Return [x, y] of the center of cell containing provided text 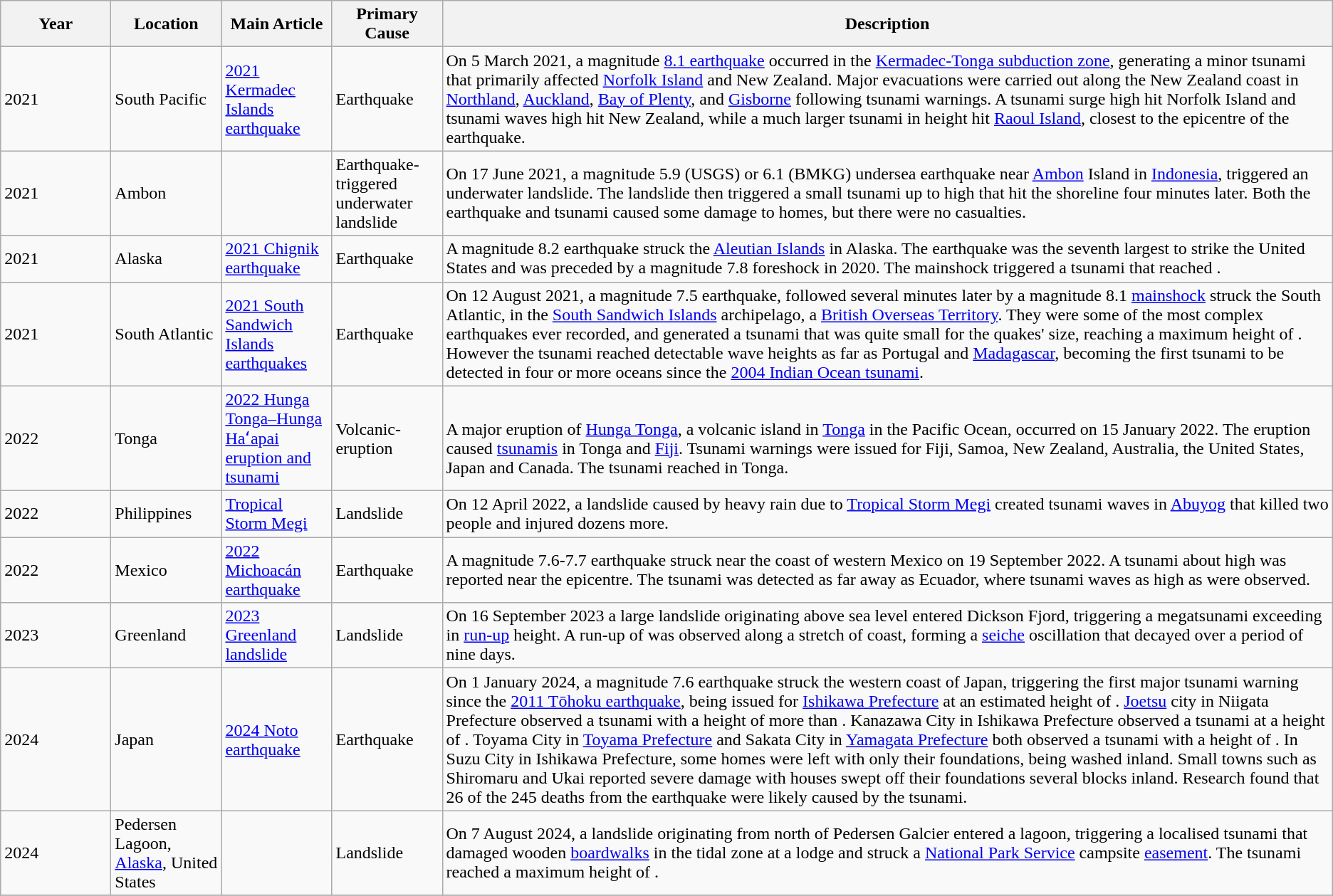
2021 Kermadec Islands earthquake [276, 99]
Description [887, 24]
Volcanic-eruption [387, 438]
2023 Greenland landslide [276, 636]
Main Article [276, 24]
South Atlantic [167, 334]
Year [56, 24]
Location [167, 24]
Greenland [167, 636]
Tonga [167, 438]
2021 Chignik earthquake [276, 259]
Mexico [167, 570]
Pedersen Lagoon, Alaska, United States [167, 853]
Earthquake-triggered underwater landslide [387, 194]
Japan [167, 739]
Ambon [167, 194]
2022 Hunga Tonga–Hunga Haʻapai eruption and tsunami [276, 438]
2023 [56, 636]
2022 Michoacán earthquake [276, 570]
Alaska [167, 259]
2021 South Sandwich Islands earthquakes [276, 334]
Philippines [167, 514]
Primary Cause [387, 24]
Tropical Storm Megi [276, 514]
2024 Noto earthquake [276, 739]
South Pacific [167, 99]
